Locate the cell with the specified text and output its [x, y] center coordinate. 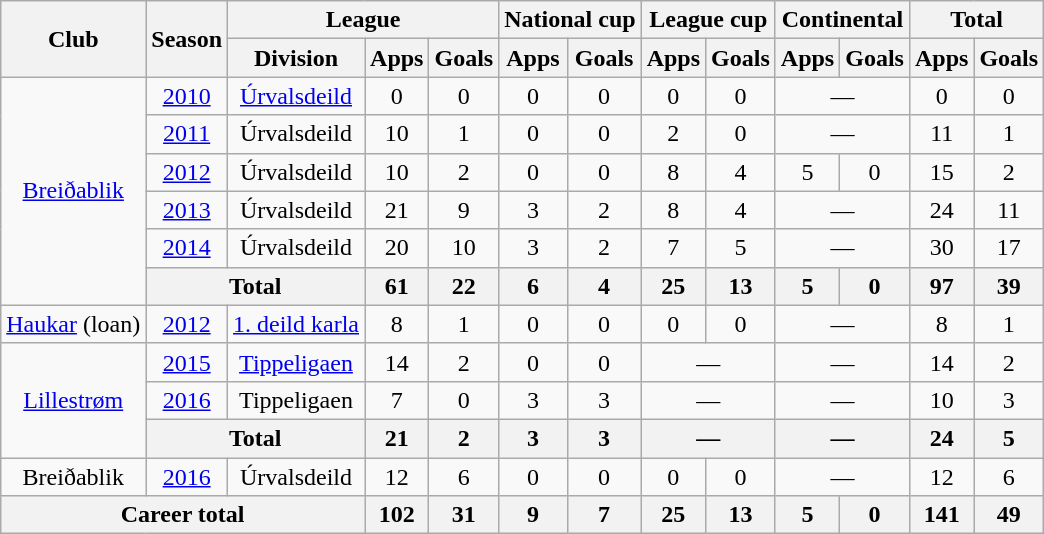
Season [187, 39]
20 [397, 248]
49 [1009, 515]
15 [941, 172]
97 [941, 286]
39 [1009, 286]
2013 [187, 210]
Lillestrøm [74, 400]
1. deild karla [296, 324]
Career total [183, 515]
Haukar (loan) [74, 324]
2015 [187, 362]
2010 [187, 96]
National cup [570, 20]
31 [464, 515]
30 [941, 248]
League [364, 20]
2011 [187, 134]
Continental [842, 20]
League cup [708, 20]
22 [464, 286]
Club [74, 39]
17 [1009, 248]
61 [397, 286]
102 [397, 515]
2014 [187, 248]
141 [941, 515]
Division [296, 58]
